Scan for the cell matching the given text and deliver its [x, y] coordinate at center. 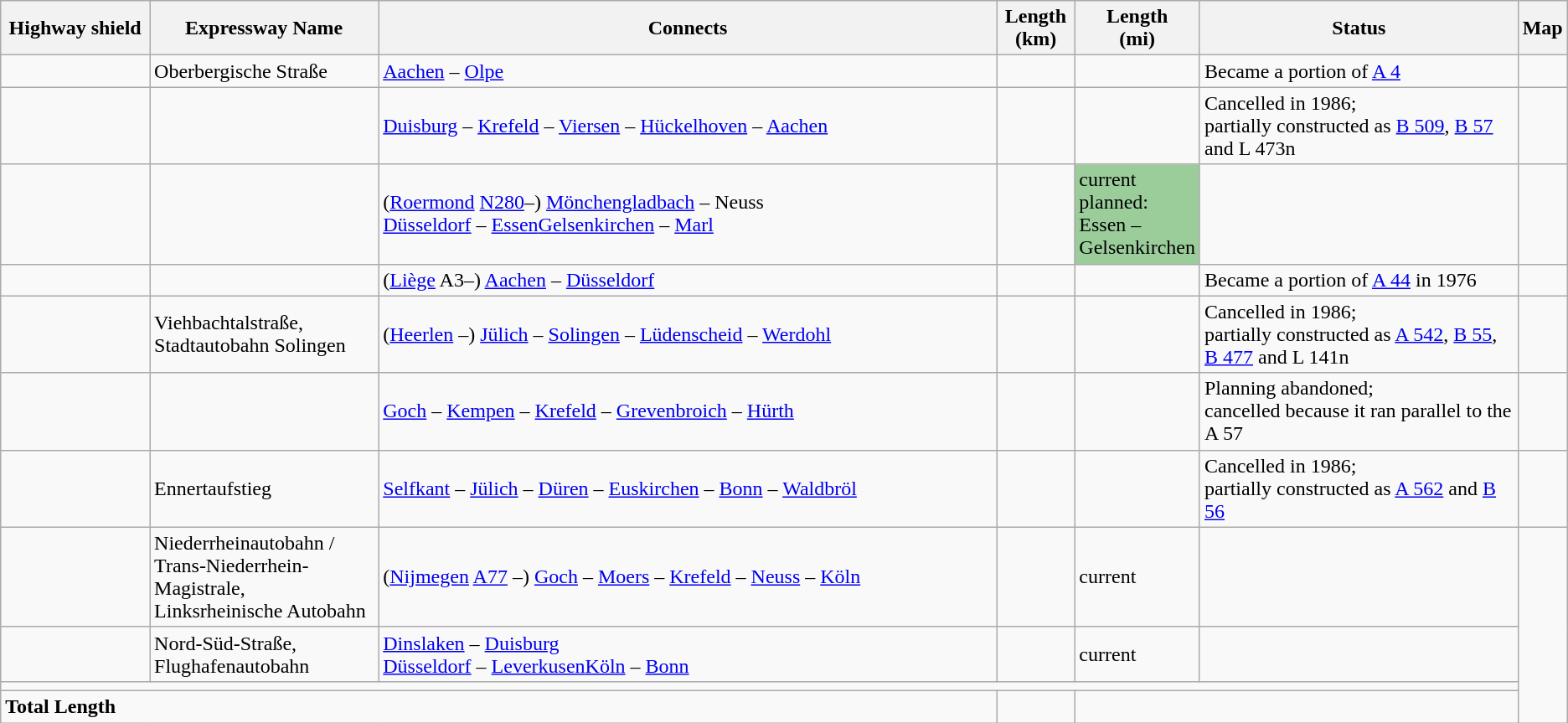
(Liège A3–) Aachen – Düsseldorf [689, 280]
Length(km) [1035, 28]
Map [1543, 28]
Niederrheinautobahn / Trans-Niederrhein-Magistrale, Linksrheinische Autobahn [265, 576]
Highway shield [75, 28]
Planning abandoned;cancelled because it ran parallel to the A 57 [1359, 411]
Became a portion of A 4 [1359, 71]
Became a portion of A 44 in 1976 [1359, 280]
Goch – Kempen – Krefeld – Grevenbroich – Hürth [689, 411]
(Heerlen –) Jülich – Solingen – Lüdenscheid – Werdohl [689, 334]
Ennertaufstieg [265, 488]
Cancelled in 1986;partially constructed as A 562 and B 56 [1359, 488]
Viehbachtalstraße, Stadtautobahn Solingen [265, 334]
currentplanned: Essen – Gelsenkirchen [1137, 214]
(Roermond N280–) Mönchengladbach – NeussDüsseldorf – EssenGelsenkirchen – Marl [689, 214]
(Nijmegen A77 –) Goch – Moers – Krefeld – Neuss – Köln [689, 576]
Cancelled in 1986;partially constructed as B 509, B 57 and L 473n [1359, 126]
Cancelled in 1986;partially constructed as A 542, B 55, B 477 and L 141n [1359, 334]
Status [1359, 28]
Total Length [499, 706]
Oberbergische Straße [265, 71]
Dinslaken – DuisburgDüsseldorf – LeverkusenKöln – Bonn [689, 653]
Length(mi) [1137, 28]
Expressway Name [265, 28]
Aachen – Olpe [689, 71]
Duisburg – Krefeld – Viersen – Hückelhoven – Aachen [689, 126]
Selfkant – Jülich – Düren – Euskirchen – Bonn – Waldbröl [689, 488]
Nord-Süd-Straße, Flughafenautobahn [265, 653]
Connects [689, 28]
